Capture the cell that displays the provided text and extract its (x, y) central coordinate. 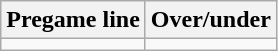
Over/under (210, 20)
Pregame line (74, 20)
